Extract the (X, Y) coordinate from the center of the cell holding the provided text.  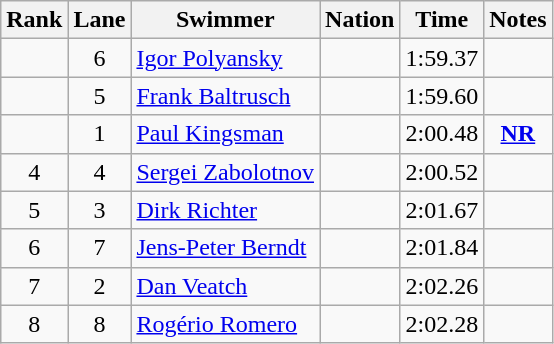
2:01.67 (442, 210)
1 (100, 134)
Notes (518, 20)
Swimmer (226, 20)
3 (100, 210)
2:02.28 (442, 324)
2:00.52 (442, 172)
1:59.37 (442, 58)
NR (518, 134)
Dan Veatch (226, 286)
Lane (100, 20)
Frank Baltrusch (226, 96)
1:59.60 (442, 96)
Dirk Richter (226, 210)
Rogério Romero (226, 324)
2:02.26 (442, 286)
Rank (34, 20)
Igor Polyansky (226, 58)
2:00.48 (442, 134)
Jens-Peter Berndt (226, 248)
Time (442, 20)
Nation (360, 20)
2:01.84 (442, 248)
Sergei Zabolotnov (226, 172)
Paul Kingsman (226, 134)
2 (100, 286)
